Capture the cell that displays the provided text and extract its (X, Y) central coordinate. 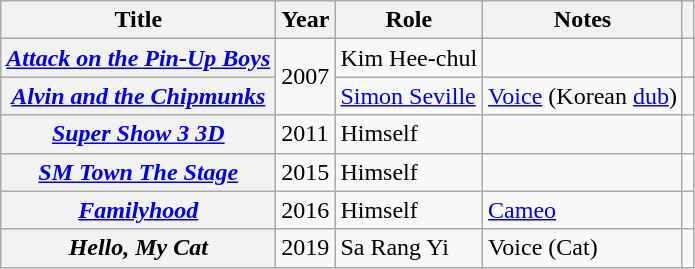
Simon Seville (409, 96)
Year (306, 20)
2016 (306, 210)
2019 (306, 248)
Attack on the Pin-Up Boys (138, 58)
Voice (Korean dub) (583, 96)
Notes (583, 20)
Super Show 3 3D (138, 134)
Cameo (583, 210)
2007 (306, 77)
Hello, My Cat (138, 248)
Sa Rang Yi (409, 248)
Title (138, 20)
SM Town The Stage (138, 172)
2011 (306, 134)
2015 (306, 172)
Voice (Cat) (583, 248)
Kim Hee-chul (409, 58)
Alvin and the Chipmunks (138, 96)
Role (409, 20)
Familyhood (138, 210)
